Output the [x, y] coordinate of the center of the cell containing the given text.  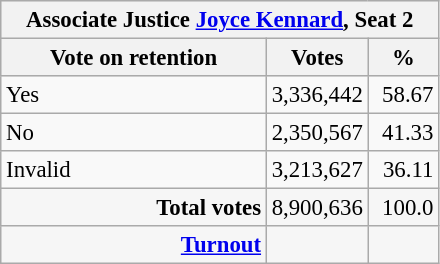
41.33 [404, 133]
2,350,567 [317, 133]
100.0 [404, 208]
Vote on retention [134, 58]
58.67 [404, 95]
No [134, 133]
3,336,442 [317, 95]
8,900,636 [317, 208]
Yes [134, 95]
Votes [317, 58]
36.11 [404, 170]
Total votes [134, 208]
Turnout [134, 245]
Associate Justice Joyce Kennard, Seat 2 [220, 20]
% [404, 58]
Invalid [134, 170]
3,213,627 [317, 170]
